Scan for the cell matching the given text and deliver its [x, y] coordinate at center. 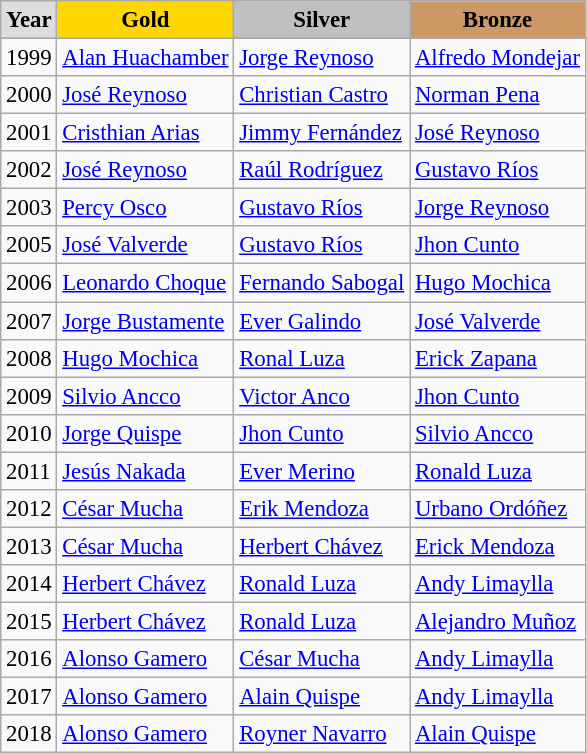
Ever Merino [322, 471]
Fernando Sabogal [322, 283]
2015 [29, 621]
Bronze [498, 20]
Royner Navarro [322, 734]
Jorge Quispe [146, 433]
Jorge Bustamente [146, 321]
2002 [29, 170]
Gold [146, 20]
1999 [29, 58]
2007 [29, 321]
2005 [29, 245]
2010 [29, 433]
Cristhian Arias [146, 133]
Percy Osco [146, 208]
2006 [29, 283]
2012 [29, 509]
Urbano Ordóñez [498, 509]
2013 [29, 546]
Erick Mendoza [498, 546]
2018 [29, 734]
Alfredo Mondejar [498, 58]
2001 [29, 133]
Raúl Rodríguez [322, 170]
Alejandro Muñoz [498, 621]
2009 [29, 396]
2000 [29, 95]
Norman Pena [498, 95]
Alan Huachamber [146, 58]
2008 [29, 358]
2014 [29, 584]
Silver [322, 20]
2003 [29, 208]
Year [29, 20]
Erick Zapana [498, 358]
Erik Mendoza [322, 509]
2016 [29, 659]
Leonardo Choque [146, 283]
Ronal Luza [322, 358]
Jimmy Fernández [322, 133]
Jesús Nakada [146, 471]
Christian Castro [322, 95]
Ever Galindo [322, 321]
Victor Anco [322, 396]
2011 [29, 471]
2017 [29, 697]
